Output the [X, Y] coordinate of the center of the cell containing the given text.  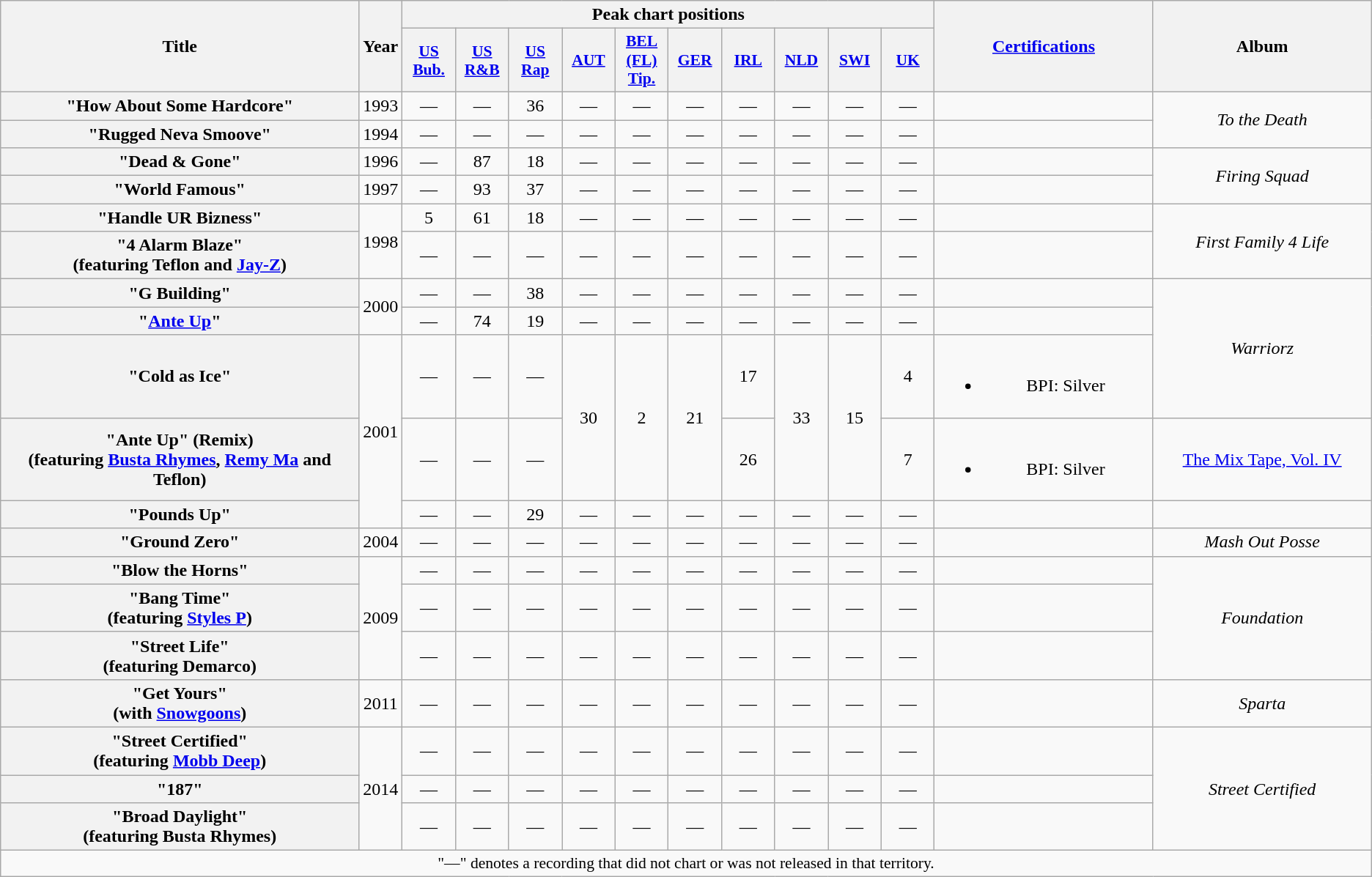
2000 [381, 307]
1993 [381, 106]
SWI [855, 60]
NLD [802, 60]
74 [482, 321]
Year [381, 47]
15 [855, 418]
Mash Out Posse [1262, 542]
To the Death [1262, 119]
2009 [381, 618]
"G Building" [180, 293]
21 [695, 418]
Album [1262, 47]
USR&B [482, 60]
USBub. [429, 60]
First Family 4 Life [1262, 242]
26 [749, 459]
2014 [381, 788]
87 [482, 162]
"Cold as Ice" [180, 377]
1994 [381, 134]
7 [907, 459]
USRap [535, 60]
"187" [180, 789]
"Get Yours"(with Snowgoons) [180, 703]
Warriorz [1262, 349]
Sparta [1262, 703]
61 [482, 218]
"Ground Zero" [180, 542]
"—" denotes a recording that did not chart or was not released in that territory. [686, 864]
4 [907, 377]
Title [180, 47]
Firing Squad [1262, 176]
36 [535, 106]
Certifications [1044, 47]
Peak chart positions [668, 15]
"Broad Daylight"(featuring Busta Rhymes) [180, 826]
"Handle UR Bizness" [180, 218]
Street Certified [1262, 788]
2004 [381, 542]
5 [429, 218]
17 [749, 377]
Foundation [1262, 618]
19 [535, 321]
"How About Some Hardcore" [180, 106]
"Street Life"(featuring Demarco) [180, 655]
2011 [381, 703]
1998 [381, 242]
37 [535, 190]
30 [589, 418]
"4 Alarm Blaze"(featuring Teflon and Jay-Z) [180, 255]
The Mix Tape, Vol. IV [1262, 459]
2 [642, 418]
"Ante Up" [180, 321]
AUT [589, 60]
UK [907, 60]
GER [695, 60]
2001 [381, 432]
1996 [381, 162]
"Pounds Up" [180, 514]
IRL [749, 60]
BEL(FL)Tip. [642, 60]
"Street Certified"(featuring Mobb Deep) [180, 750]
"Bang Time"(featuring Styles P) [180, 608]
"Dead & Gone" [180, 162]
"Blow the Horns" [180, 570]
"Rugged Neva Smoove" [180, 134]
"World Famous" [180, 190]
38 [535, 293]
1997 [381, 190]
93 [482, 190]
"Ante Up" (Remix)(featuring Busta Rhymes, Remy Ma and Teflon) [180, 459]
33 [802, 418]
29 [535, 514]
